From the cell containing the given text, extract its center point as [X, Y] coordinate. 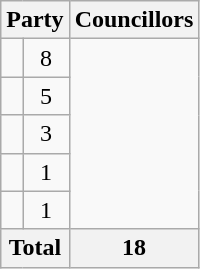
18 [134, 248]
Party [35, 20]
5 [46, 96]
8 [46, 58]
Councillors [134, 20]
3 [46, 134]
Total [35, 248]
